Return [x, y] of the center of cell containing provided text 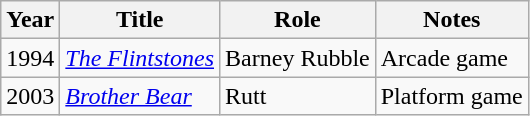
Brother Bear [140, 96]
Title [140, 20]
Barney Rubble [298, 58]
Year [30, 20]
1994 [30, 58]
The Flintstones [140, 58]
Role [298, 20]
Platform game [452, 96]
Rutt [298, 96]
Notes [452, 20]
2003 [30, 96]
Arcade game [452, 58]
